Find where the given text appears and provide that cell's center as (x, y) coordinate. 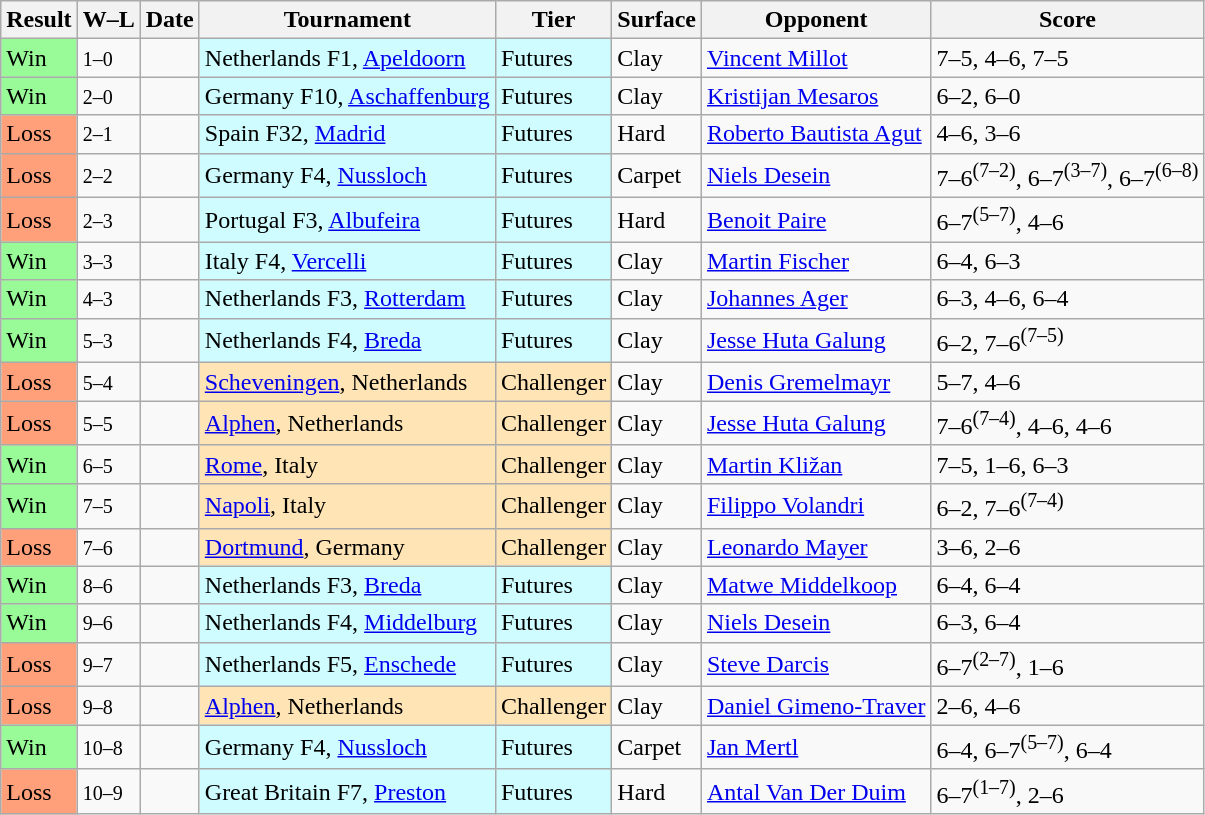
Johannes Ager (816, 299)
7–6(7–2), 6–7(3–7), 6–7(6–8) (1068, 176)
2–1 (108, 134)
2–2 (108, 176)
4–3 (108, 299)
Netherlands F5, Enschede (347, 664)
Antal Van Der Duim (816, 792)
Daniel Gimeno-Traver (816, 706)
9–8 (108, 706)
Jan Mertl (816, 748)
Netherlands F3, Breda (347, 585)
Filippo Volandri (816, 506)
7–5, 4–6, 7–5 (1068, 58)
Netherlands F4, Breda (347, 340)
Italy F4, Vercelli (347, 261)
Portugal F3, Albufeira (347, 220)
9–6 (108, 623)
Dortmund, Germany (347, 547)
6–2, 7–6(7–5) (1068, 340)
Denis Gremelmayr (816, 382)
6–4, 6–7(5–7), 6–4 (1068, 748)
3–6, 2–6 (1068, 547)
Scheveningen, Netherlands (347, 382)
Great Britain F7, Preston (347, 792)
8–6 (108, 585)
Benoit Paire (816, 220)
5–3 (108, 340)
Tier (553, 20)
5–5 (108, 424)
6–3, 4–6, 6–4 (1068, 299)
6–7(5–7), 4–6 (1068, 220)
9–7 (108, 664)
Opponent (816, 20)
6–3, 6–4 (1068, 623)
6–4, 6–4 (1068, 585)
Vincent Millot (816, 58)
2–0 (108, 96)
6–7(1–7), 2–6 (1068, 792)
3–3 (108, 261)
10–8 (108, 748)
2–3 (108, 220)
6–2, 6–0 (1068, 96)
10–9 (108, 792)
4–6, 3–6 (1068, 134)
Spain F32, Madrid (347, 134)
5–7, 4–6 (1068, 382)
Martin Kližan (816, 464)
Napoli, Italy (347, 506)
Result (39, 20)
1–0 (108, 58)
Surface (657, 20)
5–4 (108, 382)
6–7(2–7), 1–6 (1068, 664)
6–2, 7–6(7–4) (1068, 506)
7–6(7–4), 4–6, 4–6 (1068, 424)
Martin Fischer (816, 261)
7–5, 1–6, 6–3 (1068, 464)
Kristijan Mesaros (816, 96)
6–4, 6–3 (1068, 261)
Netherlands F1, Apeldoorn (347, 58)
Netherlands F4, Middelburg (347, 623)
6–5 (108, 464)
Tournament (347, 20)
Steve Darcis (816, 664)
Leonardo Mayer (816, 547)
Netherlands F3, Rotterdam (347, 299)
Rome, Italy (347, 464)
Date (170, 20)
2–6, 4–6 (1068, 706)
W–L (108, 20)
Matwe Middelkoop (816, 585)
7–6 (108, 547)
Roberto Bautista Agut (816, 134)
Score (1068, 20)
7–5 (108, 506)
Germany F10, Aschaffenburg (347, 96)
